Return the (X, Y) coordinate for the center point of the cell that contains the specified text.  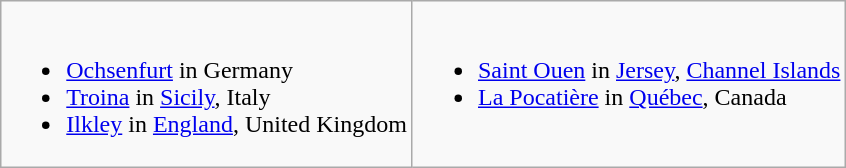
Ochsenfurt in Germany Troina in Sicily, Italy Ilkley in England, United Kingdom (207, 84)
Saint Ouen in Jersey, Channel Islands La Pocatière in Québec, Canada (628, 84)
